Output the [X, Y] coordinate of the center of the cell containing the given text.  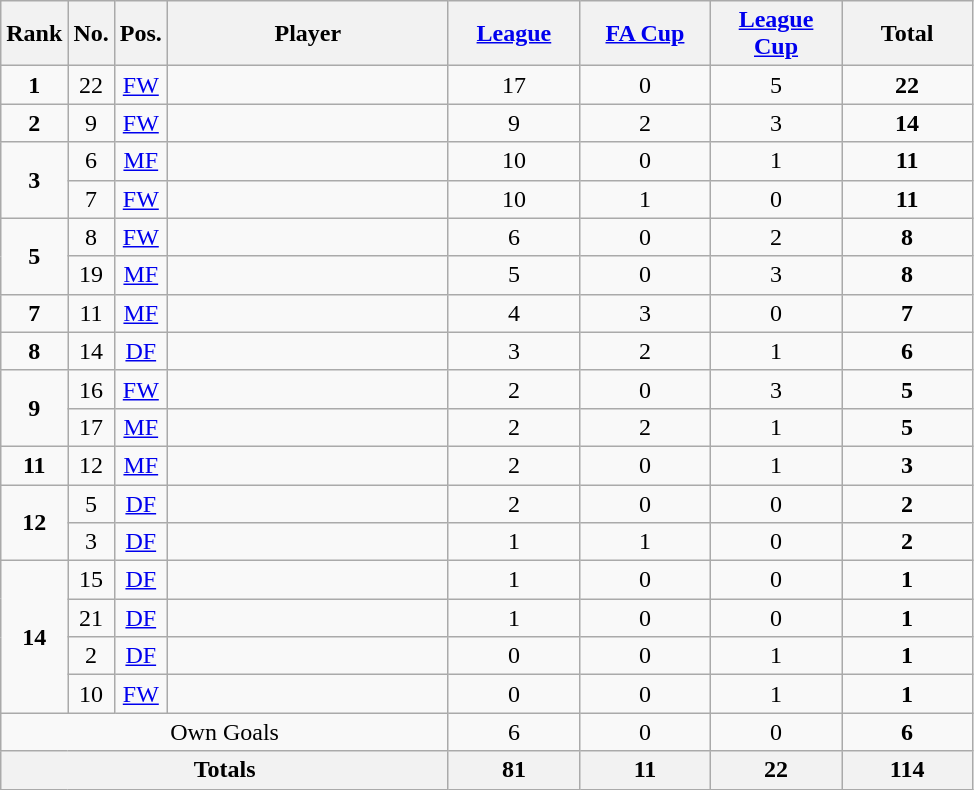
16 [91, 389]
Own Goals [225, 732]
League Cup [776, 34]
19 [91, 275]
Pos. [140, 34]
Totals [225, 770]
No. [91, 34]
Player [308, 34]
81 [514, 770]
League [514, 34]
15 [91, 580]
4 [514, 313]
Rank [34, 34]
21 [91, 618]
Total [908, 34]
FA Cup [644, 34]
114 [908, 770]
